Extract the (x, y) coordinate from the center of the cell holding the provided text.  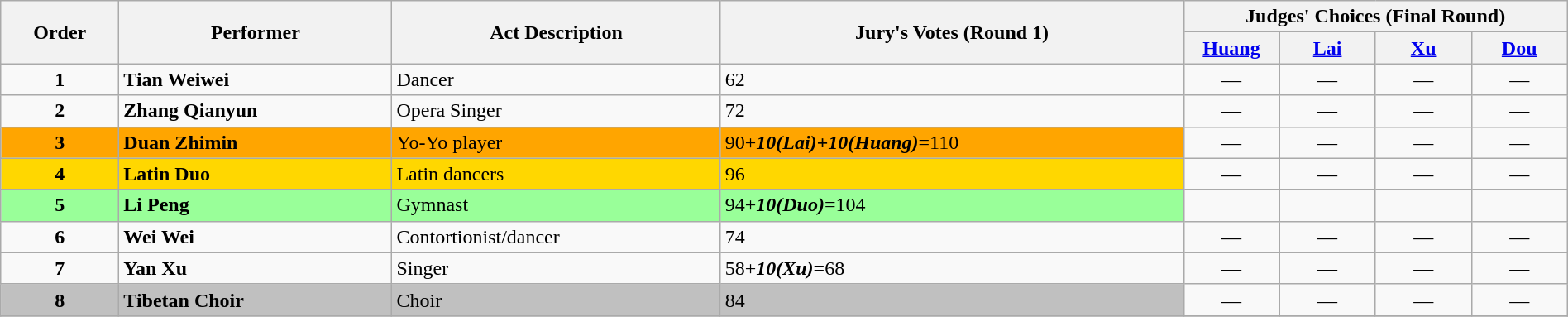
Li Peng (256, 205)
Latin dancers (556, 174)
Choir (556, 300)
Zhang Qianyun (256, 111)
94+10(Duo)=104 (952, 205)
Wei Wei (256, 237)
7 (60, 268)
1 (60, 79)
Duan Zhimin (256, 142)
Dancer (556, 79)
Huang (1231, 48)
96 (952, 174)
Yo-Yo player (556, 142)
6 (60, 237)
Act Description (556, 32)
4 (60, 174)
Tian Weiwei (256, 79)
90+10(Lai)+10(Huang)=110 (952, 142)
Yan Xu (256, 268)
62 (952, 79)
72 (952, 111)
Gymnast (556, 205)
Tibetan Choir (256, 300)
Performer (256, 32)
Jury's Votes (Round 1) (952, 32)
2 (60, 111)
Latin Duo (256, 174)
Judges' Choices (Final Round) (1375, 17)
5 (60, 205)
Contortionist/dancer (556, 237)
3 (60, 142)
Xu (1423, 48)
Singer (556, 268)
Lai (1327, 48)
8 (60, 300)
Order (60, 32)
Dou (1519, 48)
58+10(Xu)=68 (952, 268)
74 (952, 237)
84 (952, 300)
Opera Singer (556, 111)
